Identify which cell holds the provided text, then report its [x, y] central coordinate. 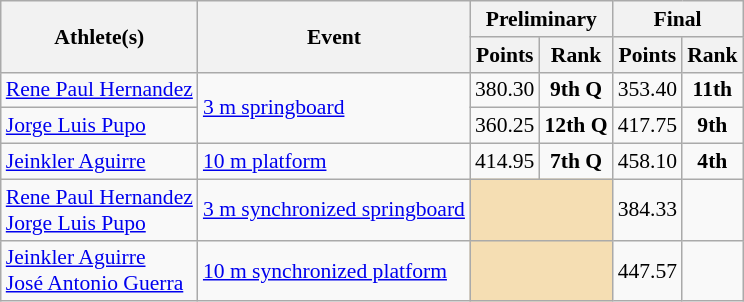
360.25 [504, 126]
4th [712, 162]
Event [334, 36]
Preliminary [542, 19]
447.57 [648, 270]
9th Q [576, 90]
10 m platform [334, 162]
Jeinkler Aguirre [100, 162]
Jeinkler AguirreJosé Antonio Guerra [100, 270]
417.75 [648, 126]
Final [678, 19]
414.95 [504, 162]
9th [712, 126]
384.33 [648, 210]
Rene Paul HernandezJorge Luis Pupo [100, 210]
458.10 [648, 162]
7th Q [576, 162]
12th Q [576, 126]
Athlete(s) [100, 36]
380.30 [504, 90]
Rene Paul Hernandez [100, 90]
10 m synchronized platform [334, 270]
353.40 [648, 90]
3 m springboard [334, 108]
Jorge Luis Pupo [100, 126]
3 m synchronized springboard [334, 210]
11th [712, 90]
